Scan for the cell matching the given text and deliver its [x, y] coordinate at center. 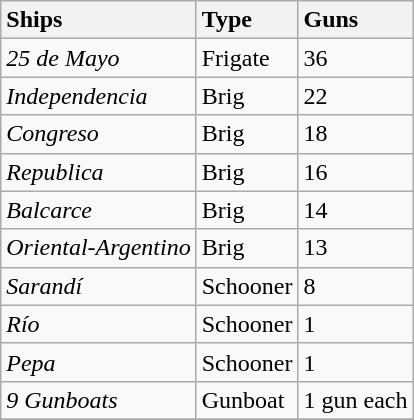
16 [356, 172]
Guns [356, 20]
13 [356, 248]
25 de Mayo [98, 58]
36 [356, 58]
Gunboat [247, 400]
8 [356, 286]
22 [356, 96]
9 Gunboats [98, 400]
1 gun each [356, 400]
Ships [98, 20]
Independencia [98, 96]
Sarandí [98, 286]
Republica [98, 172]
Frigate [247, 58]
Congreso [98, 134]
14 [356, 210]
Oriental-Argentino [98, 248]
Type [247, 20]
18 [356, 134]
Río [98, 324]
Pepa [98, 362]
Balcarce [98, 210]
